Identify which cell holds the provided text, then report its [X, Y] central coordinate. 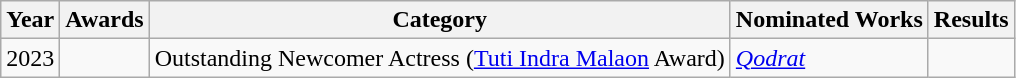
2023 [30, 58]
Awards [104, 20]
Results [971, 20]
Qodrat [829, 58]
Nominated Works [829, 20]
Category [440, 20]
Outstanding Newcomer Actress (Tuti Indra Malaon Award) [440, 58]
Year [30, 20]
